Capture the cell that displays the provided text and extract its (x, y) central coordinate. 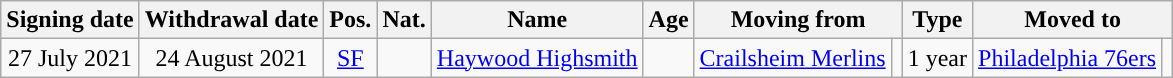
24 August 2021 (232, 58)
SF (350, 58)
Crailsheim Merlins (792, 58)
Age (668, 20)
Withdrawal date (232, 20)
Type (937, 20)
1 year (937, 58)
Philadelphia 76ers (1068, 58)
Pos. (350, 20)
Signing date (70, 20)
Haywood Highsmith (537, 58)
27 July 2021 (70, 58)
Nat. (404, 20)
Moved to (1073, 20)
Moving from (798, 20)
Name (537, 20)
